From the cell containing the given text, extract its center point as (x, y) coordinate. 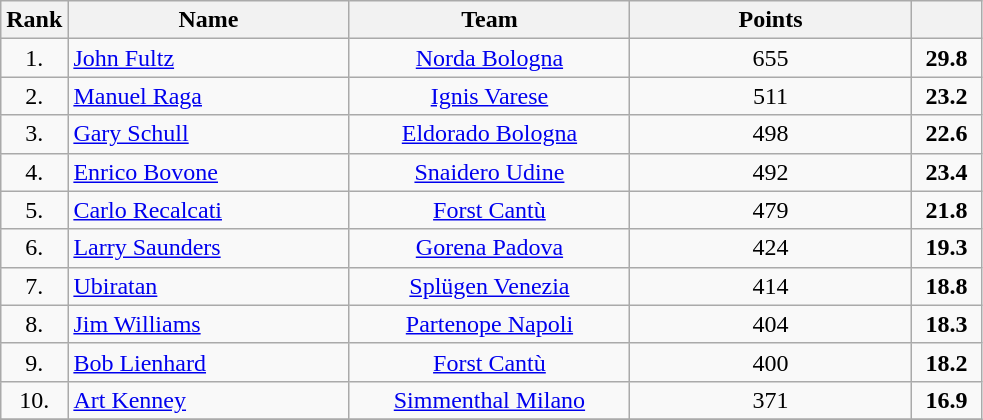
Rank (34, 20)
8. (34, 324)
Enrico Bovone (208, 172)
John Fultz (208, 58)
400 (770, 362)
Bob Lienhard (208, 362)
9. (34, 362)
Name (208, 20)
414 (770, 286)
Norda Bologna (490, 58)
7. (34, 286)
4. (34, 172)
511 (770, 96)
3. (34, 134)
Simmenthal Milano (490, 400)
Snaidero Udine (490, 172)
2. (34, 96)
Points (770, 20)
5. (34, 210)
Larry Saunders (208, 248)
479 (770, 210)
18.3 (946, 324)
Ignis Varese (490, 96)
Team (490, 20)
655 (770, 58)
Ubiratan (208, 286)
23.4 (946, 172)
23.2 (946, 96)
10. (34, 400)
22.6 (946, 134)
18.8 (946, 286)
19.3 (946, 248)
18.2 (946, 362)
1. (34, 58)
29.8 (946, 58)
Splügen Venezia (490, 286)
424 (770, 248)
Partenope Napoli (490, 324)
16.9 (946, 400)
6. (34, 248)
371 (770, 400)
Art Kenney (208, 400)
Gorena Padova (490, 248)
21.8 (946, 210)
498 (770, 134)
Manuel Raga (208, 96)
404 (770, 324)
Gary Schull (208, 134)
492 (770, 172)
Jim Williams (208, 324)
Eldorado Bologna (490, 134)
Carlo Recalcati (208, 210)
